From the cell containing the given text, extract its center point as (X, Y) coordinate. 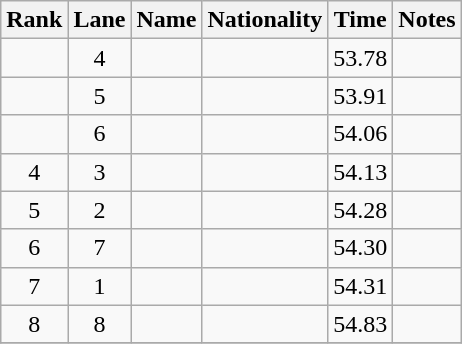
54.13 (360, 172)
53.78 (360, 58)
1 (100, 286)
Notes (427, 20)
2 (100, 210)
54.83 (360, 324)
Nationality (265, 20)
Lane (100, 20)
53.91 (360, 96)
Name (166, 20)
3 (100, 172)
Time (360, 20)
54.28 (360, 210)
54.31 (360, 286)
54.06 (360, 134)
Rank (34, 20)
54.30 (360, 248)
